Search for the cell housing the specified text and yield its [X, Y] center coordinate. 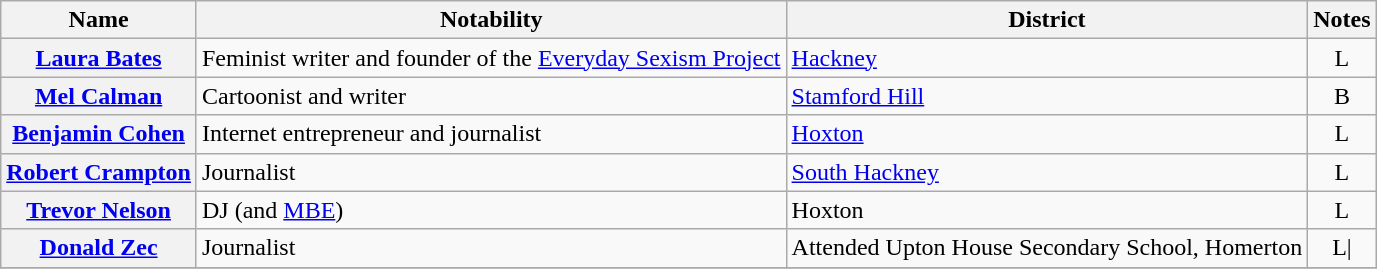
Cartoonist and writer [491, 96]
Internet entrepreneur and journalist [491, 134]
Laura Bates [99, 58]
Mel Calman [99, 96]
Name [99, 20]
Benjamin Cohen [99, 134]
Trevor Nelson [99, 210]
B [1342, 96]
Robert Crampton [99, 172]
Donald Zec [99, 248]
DJ (and MBE) [491, 210]
Attended Upton House Secondary School, Homerton [1047, 248]
Notability [491, 20]
Stamford Hill [1047, 96]
Feminist writer and founder of the Everyday Sexism Project [491, 58]
Notes [1342, 20]
L| [1342, 248]
District [1047, 20]
South Hackney [1047, 172]
Hackney [1047, 58]
